Return the (X, Y) coordinate for the center point of the cell that contains the specified text.  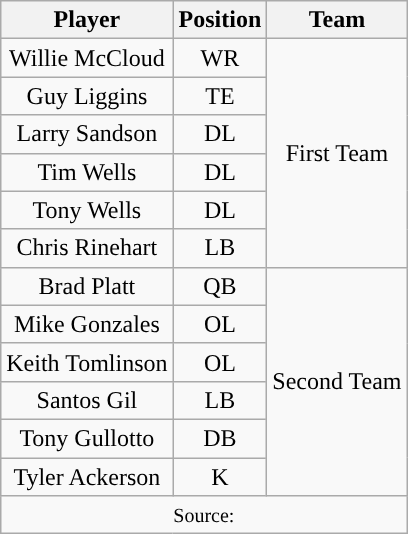
DB (220, 438)
Mike Gonzales (87, 324)
Second Team (337, 381)
Tony Gullotto (87, 438)
QB (220, 286)
Tim Wells (87, 172)
Position (220, 20)
Guy Liggins (87, 96)
Tyler Ackerson (87, 477)
First Team (337, 153)
Willie McCloud (87, 58)
Larry Sandson (87, 134)
Chris Rinehart (87, 248)
TE (220, 96)
WR (220, 58)
Player (87, 20)
Brad Platt (87, 286)
Source: (204, 515)
K (220, 477)
Keith Tomlinson (87, 362)
Santos Gil (87, 400)
Tony Wells (87, 210)
Team (337, 20)
